For the text-containing cell, return its midpoint in [x, y] coordinate format. 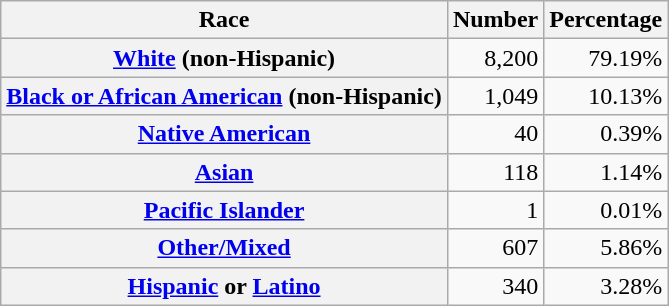
Native American [224, 134]
40 [495, 134]
607 [495, 248]
0.39% [606, 134]
Hispanic or Latino [224, 286]
1 [495, 210]
Pacific Islander [224, 210]
118 [495, 172]
3.28% [606, 286]
8,200 [495, 58]
5.86% [606, 248]
Percentage [606, 20]
1.14% [606, 172]
1,049 [495, 96]
White (non-Hispanic) [224, 58]
Asian [224, 172]
0.01% [606, 210]
340 [495, 286]
Number [495, 20]
Other/Mixed [224, 248]
79.19% [606, 58]
Black or African American (non-Hispanic) [224, 96]
10.13% [606, 96]
Race [224, 20]
